Search for the cell housing the specified text and yield its [x, y] center coordinate. 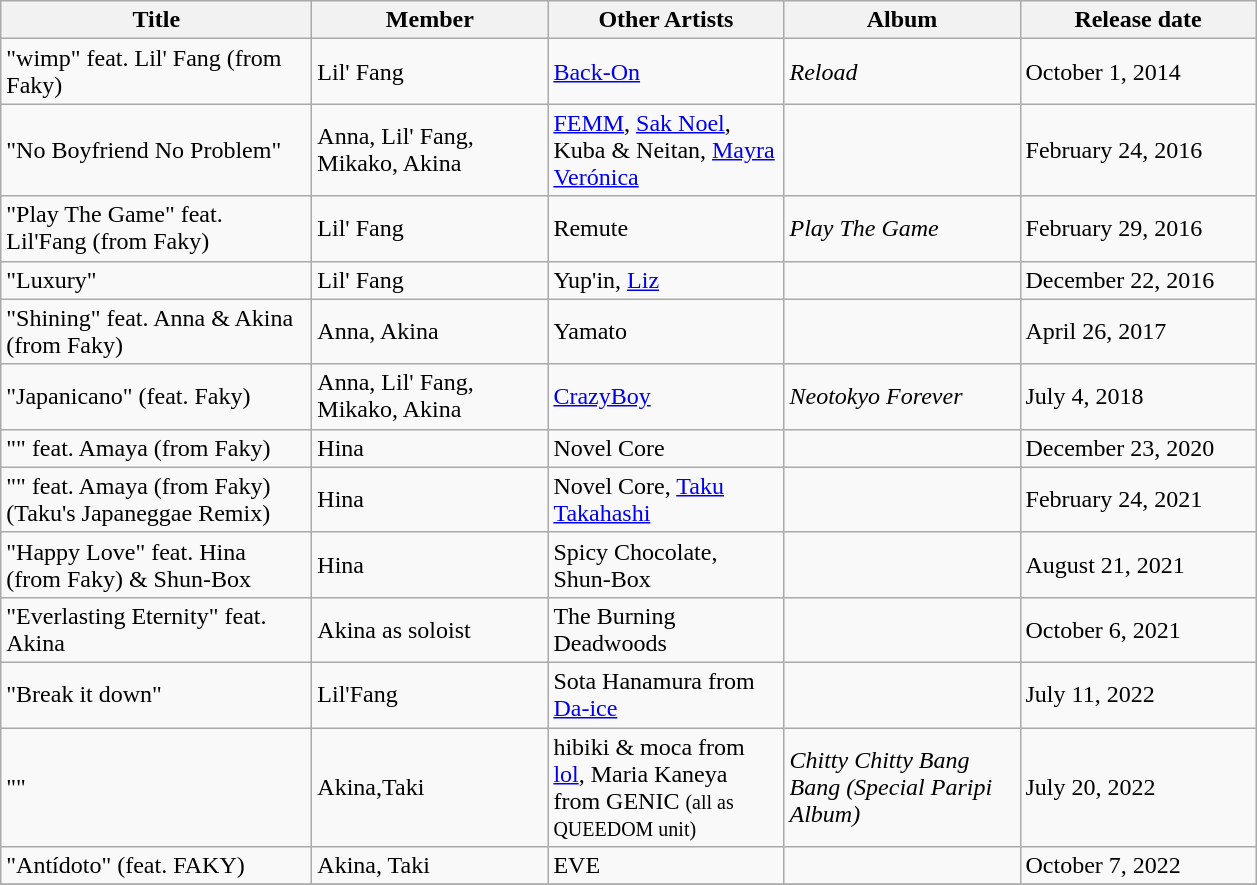
October 7, 2022 [1138, 866]
Member [430, 20]
hibiki & moca from lol, Maria Kaneya from GENIC (all as QUEEDOM unit) [666, 788]
Spicy Chocolate, Shun-Box [666, 564]
"wimp" feat. Lil' Fang (from Faky) [156, 72]
Back-On [666, 72]
Novel Core, Taku Takahashi [666, 500]
"" feat. Amaya (from Faky) (Taku's Japaneggae Remix) [156, 500]
"No Boyfriend No Problem" [156, 150]
Release date [1138, 20]
"Break it down" [156, 694]
July 11, 2022 [1138, 694]
Lil'Fang [430, 694]
Akina, Taki [430, 866]
"Japanicano" (feat. Faky) [156, 396]
Other Artists [666, 20]
"Shining" feat. Anna & Akina (from Faky) [156, 332]
Remute [666, 228]
"" feat. Amaya (from Faky) [156, 448]
"Play The Game" feat. Lil'Fang (from Faky) [156, 228]
December 23, 2020 [1138, 448]
Play The Game [902, 228]
Sota Hanamura from Da-ice [666, 694]
Chitty Chitty Bang Bang (Special Paripi Album) [902, 788]
Novel Core [666, 448]
Title [156, 20]
Anna, Akina [430, 332]
Akina,Taki [430, 788]
December 22, 2016 [1138, 280]
February 24, 2016 [1138, 150]
"Everlasting Eternity" feat. Akina [156, 630]
"Antídoto" (feat. FAKY) [156, 866]
Yup'in, Liz [666, 280]
Yamato [666, 332]
October 1, 2014 [1138, 72]
April 26, 2017 [1138, 332]
FEMM, Sak Noel, Kuba & Neitan, Mayra Verónica [666, 150]
CrazyBoy [666, 396]
Neotokyo Forever [902, 396]
February 29, 2016 [1138, 228]
October 6, 2021 [1138, 630]
"" [156, 788]
July 20, 2022 [1138, 788]
"Happy Love" feat. Hina (from Faky) & Shun-Box [156, 564]
The Burning Deadwoods [666, 630]
Album [902, 20]
Reload [902, 72]
Akina as soloist [430, 630]
July 4, 2018 [1138, 396]
February 24, 2021 [1138, 500]
EVE [666, 866]
"Luxury" [156, 280]
August 21, 2021 [1138, 564]
